Locate the cell with the specified text and output its (x, y) center coordinate. 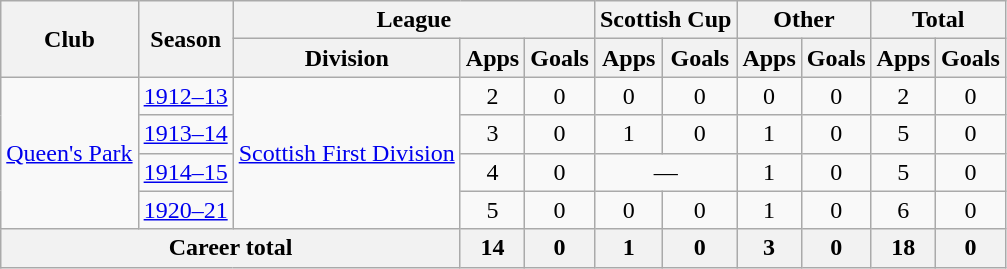
Division (346, 58)
Club (70, 39)
Scottish First Division (346, 153)
— (665, 172)
1920–21 (186, 210)
1912–13 (186, 96)
14 (492, 248)
Other (804, 20)
Scottish Cup (665, 20)
Total (938, 20)
Season (186, 39)
Career total (231, 248)
1913–14 (186, 134)
18 (903, 248)
Queen's Park (70, 153)
1914–15 (186, 172)
League (414, 20)
4 (492, 172)
6 (903, 210)
